Capture the cell that displays the provided text and extract its [x, y] central coordinate. 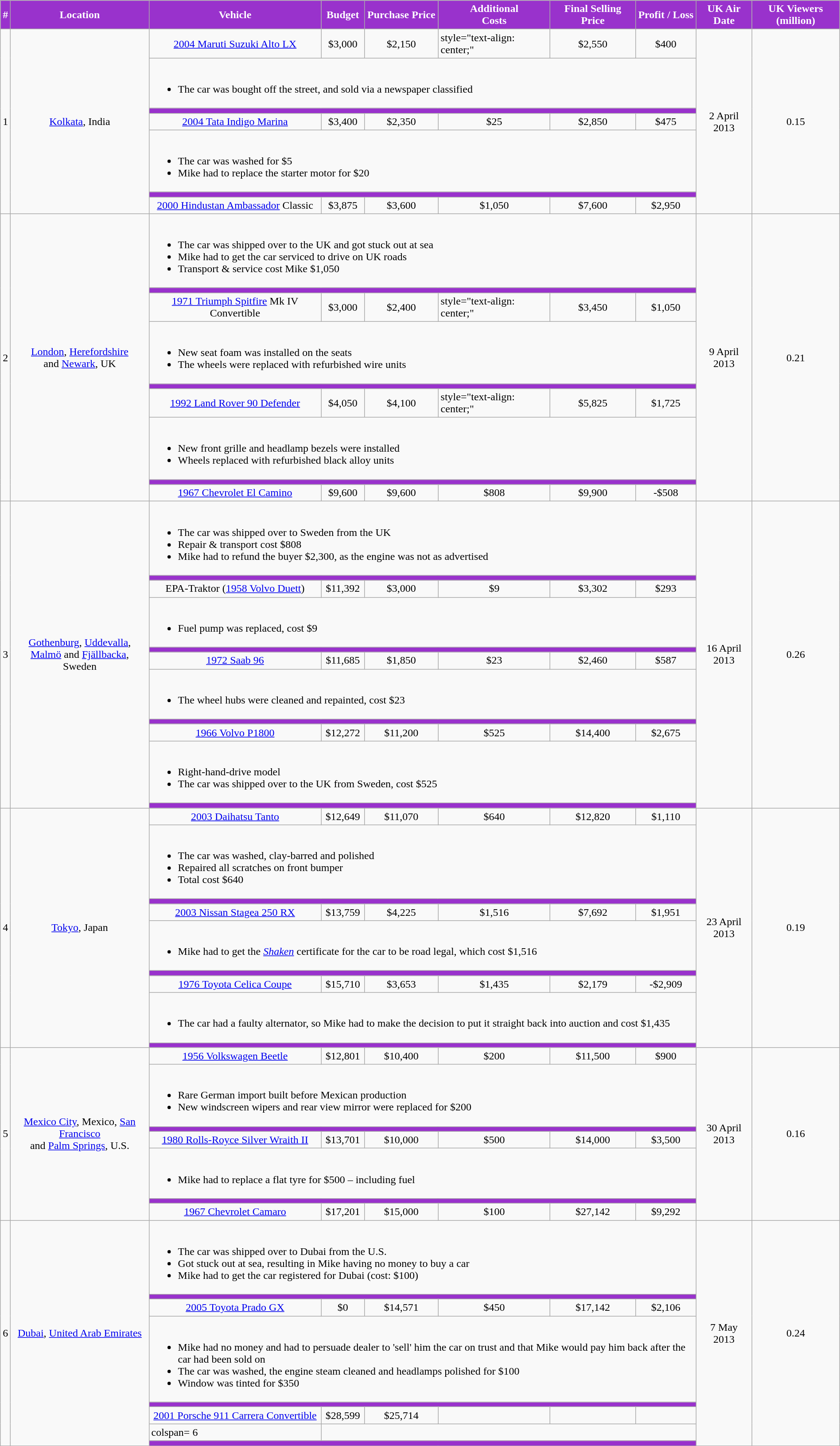
$3,400 [343, 121]
$293 [665, 589]
$2,150 [401, 43]
The car was shipped over to Sweden from the UKRepair & transport cost $808Mike had to refund the buyer $2,300, as the engine was not as advertised [423, 538]
Gothenburg, Uddevalla,Malmö and Fjällbacka,Sweden [80, 655]
$9 [494, 589]
$525 [494, 732]
$15,000 [401, 1212]
$640 [494, 816]
$12,272 [343, 732]
1956 Volkswagen Beetle [235, 1056]
$4,225 [401, 912]
Final Selling Price [593, 15]
1976 Toyota Celica Coupe [235, 984]
0.26 [796, 655]
The wheel hubs were cleaned and repainted, cost $23 [423, 694]
1972 Saab 96 [235, 660]
1992 Land Rover 90 Defender [235, 403]
$11,392 [343, 589]
London, Herefordshireand Newark, UK [80, 357]
$2,106 [665, 1308]
Purchase Price [401, 15]
2004 Tata Indigo Marina [235, 121]
-$508 [665, 493]
Fuel pump was replaced, cost $9 [423, 622]
$200 [494, 1056]
$3,653 [401, 984]
$2,950 [665, 205]
$14,571 [401, 1308]
2003 Daihatsu Tanto [235, 816]
$450 [494, 1308]
30 April 2013 [724, 1134]
$475 [665, 121]
$2,350 [401, 121]
Mike had to replace a flat tyre for $500 – including fuel [423, 1173]
3 [5, 655]
# [5, 15]
$4,100 [401, 403]
UK Viewers (million) [796, 15]
New front grille and headlamp bezels were installedWheels replaced with refurbished black alloy units [423, 449]
$1,725 [665, 403]
Rare German import built before Mexican productionNew windscreen wipers and rear view mirror were replaced for $200 [423, 1095]
$25,714 [401, 1415]
2005 Toyota Prado GX [235, 1308]
Mike had to get the Shaken certificate for the car to be road legal, which cost $1,516 [423, 946]
$3,500 [665, 1140]
$808 [494, 493]
$900 [665, 1056]
7 May 2013 [724, 1333]
$3,600 [401, 205]
$500 [494, 1140]
$1,110 [665, 816]
0.24 [796, 1333]
Location [80, 15]
$13,701 [343, 1140]
4 [5, 927]
EPA-Traktor (1958 Volvo Duett) [235, 589]
$12,820 [593, 816]
$25 [494, 121]
The car was bought off the street, and sold via a newspaper classified [423, 83]
$10,000 [401, 1140]
The car was shipped over to the UK and got stuck out at seaMike had to get the car serviced to drive on UK roadsTransport & service cost Mike $1,050 [423, 251]
$587 [665, 660]
$9,292 [665, 1212]
$11,500 [593, 1056]
2001 Porsche 911 Carrera Convertible [235, 1415]
The car had a faulty alternator, so Mike had to make the decision to put it straight back into auction and cost $1,435 [423, 1018]
$3,302 [593, 589]
$2,460 [593, 660]
$17,201 [343, 1212]
2 [5, 357]
$1,951 [665, 912]
Dubai, United Arab Emirates [80, 1333]
0.15 [796, 121]
$12,649 [343, 816]
$15,710 [343, 984]
$4,050 [343, 403]
Tokyo, Japan [80, 927]
9 April 2013 [724, 357]
$11,070 [401, 816]
1967 Chevrolet Camaro [235, 1212]
$2,179 [593, 984]
$3,875 [343, 205]
0.16 [796, 1134]
$1,516 [494, 912]
$1,435 [494, 984]
1 [5, 121]
$2,400 [401, 307]
UK Air Date [724, 15]
Right-hand-drive modelThe car was shipped over to the UK from Sweden, cost $525 [423, 772]
AdditionalCosts [494, 15]
1967 Chevrolet El Camino [235, 493]
Kolkata, India [80, 121]
The car was washed for $5Mike had to replace the starter motor for $20 [423, 161]
5 [5, 1134]
1966 Volvo P1800 [235, 732]
$13,759 [343, 912]
$14,400 [593, 732]
Profit / Loss [665, 15]
Mexico City, Mexico, San Franciscoand Palm Springs, U.S. [80, 1134]
$28,599 [343, 1415]
16 April 2013 [724, 655]
0.19 [796, 927]
$2,550 [593, 43]
The car was washed, clay-barred and polishedRepaired all scratches on front bumperTotal cost $640 [423, 862]
$23 [494, 660]
colspan= 6 [235, 1432]
$3,450 [593, 307]
$1,850 [401, 660]
$27,142 [593, 1212]
$10,400 [401, 1056]
$7,692 [593, 912]
$400 [665, 43]
2003 Nissan Stagea 250 RX [235, 912]
$2,850 [593, 121]
23 April 2013 [724, 927]
$5,825 [593, 403]
Vehicle [235, 15]
$0 [343, 1308]
Budget [343, 15]
$7,600 [593, 205]
2000 Hindustan Ambassador Classic [235, 205]
2004 Maruti Suzuki Alto LX [235, 43]
$12,801 [343, 1056]
$2,675 [665, 732]
6 [5, 1333]
-$2,909 [665, 984]
New seat foam was installed on the seatsThe wheels were replaced with refurbished wire units [423, 352]
$100 [494, 1212]
1971 Triumph Spitfire Mk IV Convertible [235, 307]
$9,900 [593, 493]
1980 Rolls-Royce Silver Wraith II [235, 1140]
$11,200 [401, 732]
2 April 2013 [724, 121]
$11,685 [343, 660]
0.21 [796, 357]
$14,000 [593, 1140]
$17,142 [593, 1308]
